Extract the (X, Y) coordinate from the center of the cell holding the provided text.  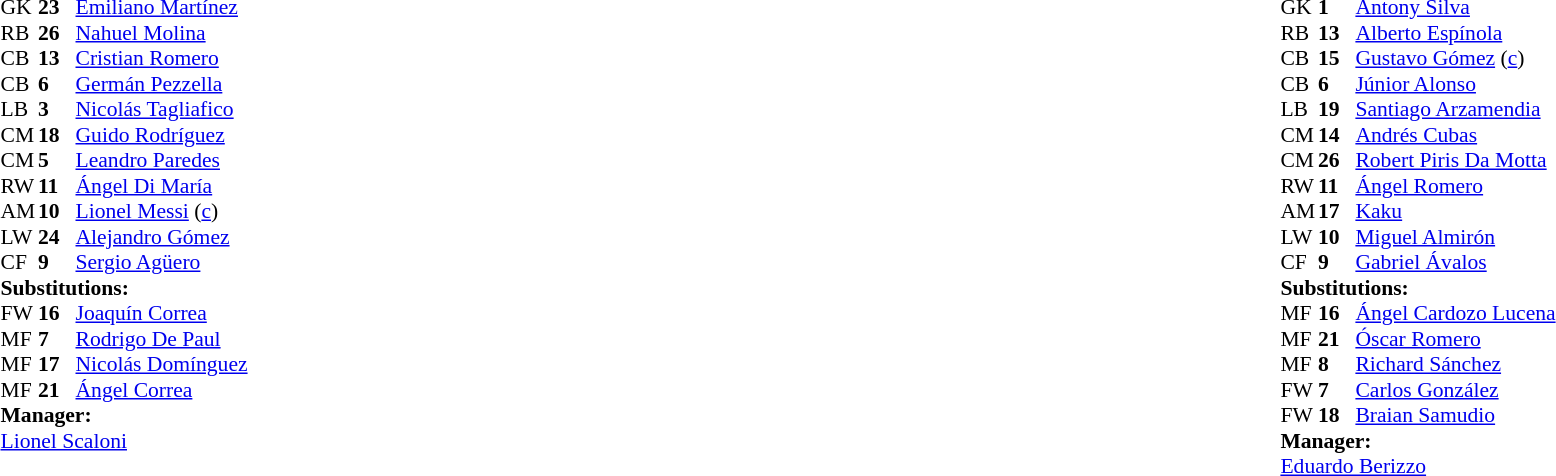
Santiago Arzamendia (1455, 109)
Andrés Cubas (1455, 135)
Robert Piris Da Motta (1455, 161)
Richard Sánchez (1455, 365)
Júnior Alonso (1455, 84)
19 (1337, 109)
Nicolás Domínguez (162, 365)
Cristian Romero (162, 59)
Guido Rodríguez (162, 135)
Ángel Di María (162, 186)
Gustavo Gómez (c) (1455, 59)
Nicolás Tagliafico (162, 109)
14 (1337, 135)
Óscar Romero (1455, 339)
Lionel Messi (c) (162, 211)
Kaku (1455, 211)
Ángel Cardozo Lucena (1455, 313)
Germán Pezzella (162, 84)
Nahuel Molina (162, 33)
Alberto Espínola (1455, 33)
Leandro Paredes (162, 161)
Ángel Correa (162, 390)
3 (57, 109)
Gabriel Ávalos (1455, 263)
Braian Samudio (1455, 415)
Sergio Agüero (162, 263)
Joaquín Correa (162, 313)
Alejandro Gómez (162, 237)
Rodrigo De Paul (162, 339)
Carlos González (1455, 390)
5 (57, 161)
Lionel Scaloni (124, 441)
Miguel Almirón (1455, 237)
15 (1337, 59)
8 (1337, 365)
24 (57, 237)
Ángel Romero (1455, 186)
